Find where the given text appears and provide that cell's center as (X, Y) coordinate. 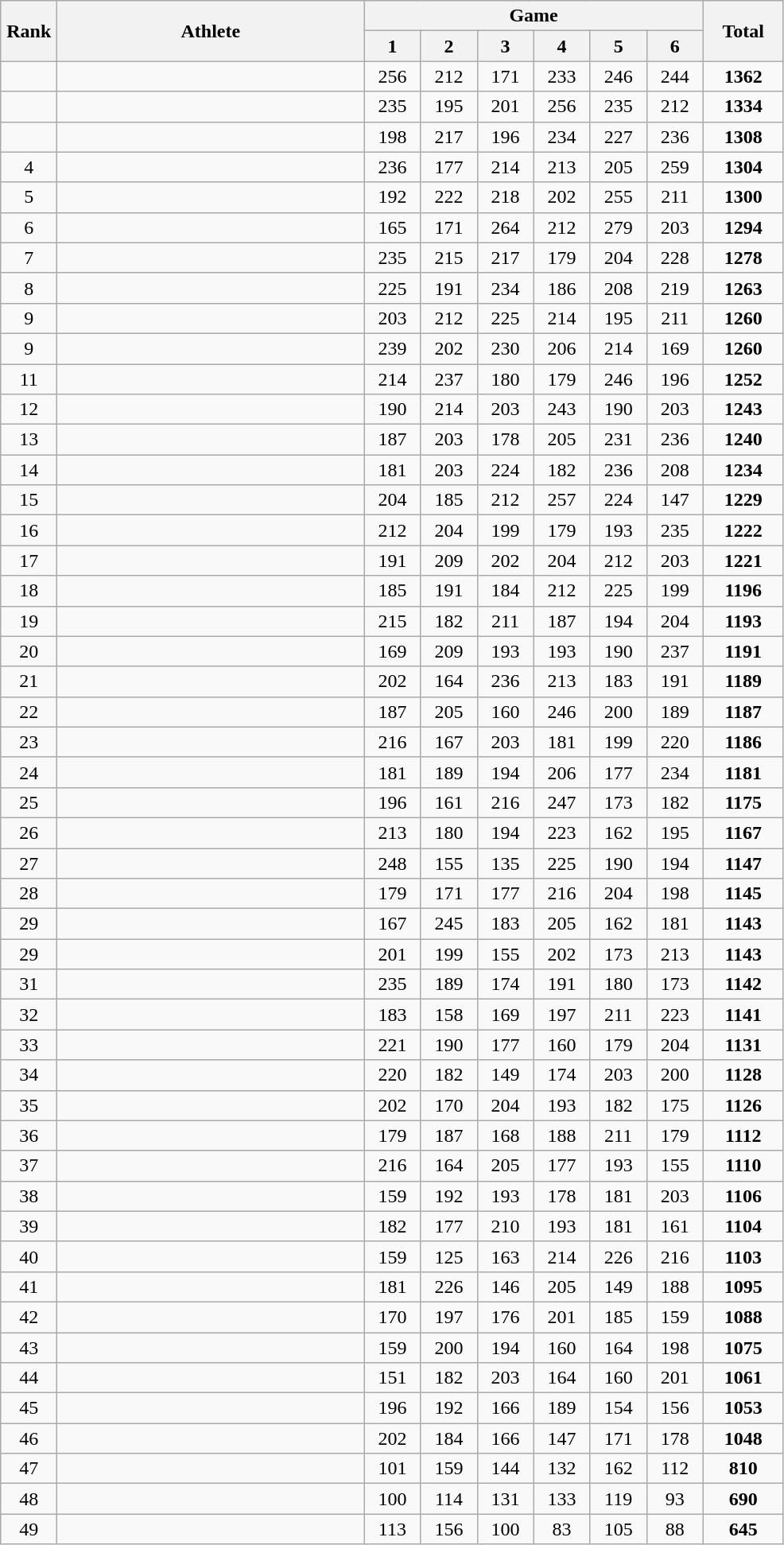
21 (29, 681)
43 (29, 1348)
1221 (743, 561)
1141 (743, 1015)
24 (29, 772)
Total (743, 31)
222 (448, 197)
16 (29, 530)
1308 (743, 137)
93 (674, 1499)
151 (393, 1378)
11 (29, 379)
1128 (743, 1075)
255 (619, 197)
227 (619, 137)
12 (29, 410)
23 (29, 742)
46 (29, 1438)
1229 (743, 500)
163 (506, 1256)
22 (29, 712)
231 (619, 440)
133 (561, 1499)
38 (29, 1196)
245 (448, 924)
279 (619, 227)
41 (29, 1287)
218 (506, 197)
88 (674, 1529)
36 (29, 1135)
105 (619, 1529)
13 (29, 440)
Game (534, 16)
1061 (743, 1378)
119 (619, 1499)
810 (743, 1469)
1075 (743, 1348)
219 (674, 288)
248 (393, 863)
1103 (743, 1256)
1263 (743, 288)
1222 (743, 530)
1131 (743, 1045)
33 (29, 1045)
1126 (743, 1105)
3 (506, 46)
186 (561, 288)
1334 (743, 107)
14 (29, 470)
19 (29, 621)
1294 (743, 227)
1234 (743, 470)
114 (448, 1499)
154 (619, 1408)
Athlete (211, 31)
45 (29, 1408)
1362 (743, 76)
18 (29, 591)
132 (561, 1469)
34 (29, 1075)
1196 (743, 591)
1252 (743, 379)
47 (29, 1469)
Rank (29, 31)
210 (506, 1226)
259 (674, 167)
1104 (743, 1226)
17 (29, 561)
49 (29, 1529)
42 (29, 1317)
1053 (743, 1408)
125 (448, 1256)
27 (29, 863)
35 (29, 1105)
25 (29, 802)
1304 (743, 167)
39 (29, 1226)
247 (561, 802)
1278 (743, 258)
1048 (743, 1438)
32 (29, 1015)
1243 (743, 410)
20 (29, 651)
1106 (743, 1196)
1193 (743, 621)
176 (506, 1317)
26 (29, 833)
1112 (743, 1135)
1300 (743, 197)
31 (29, 984)
175 (674, 1105)
645 (743, 1529)
165 (393, 227)
1 (393, 46)
1181 (743, 772)
83 (561, 1529)
1186 (743, 742)
1142 (743, 984)
264 (506, 227)
168 (506, 1135)
228 (674, 258)
44 (29, 1378)
135 (506, 863)
690 (743, 1499)
2 (448, 46)
1147 (743, 863)
48 (29, 1499)
158 (448, 1015)
1145 (743, 894)
15 (29, 500)
1095 (743, 1287)
244 (674, 76)
8 (29, 288)
28 (29, 894)
1240 (743, 440)
7 (29, 258)
113 (393, 1529)
239 (393, 348)
1175 (743, 802)
1088 (743, 1317)
221 (393, 1045)
1191 (743, 651)
37 (29, 1166)
1189 (743, 681)
40 (29, 1256)
257 (561, 500)
131 (506, 1499)
1187 (743, 712)
1110 (743, 1166)
146 (506, 1287)
101 (393, 1469)
144 (506, 1469)
112 (674, 1469)
233 (561, 76)
243 (561, 410)
1167 (743, 833)
230 (506, 348)
